Scan for the cell matching the given text and deliver its [x, y] coordinate at center. 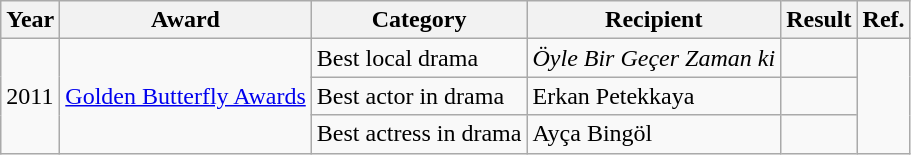
Recipient [654, 20]
Best local drama [419, 58]
Ref. [884, 20]
Erkan Petekkaya [654, 96]
Öyle Bir Geçer Zaman ki [654, 58]
Award [186, 20]
2011 [30, 96]
Golden Butterfly Awards [186, 96]
Year [30, 20]
Best actor in drama [419, 96]
Ayça Bingöl [654, 134]
Category [419, 20]
Result [819, 20]
Best actress in drama [419, 134]
